Provide the [X, Y] coordinate of the cell's center where the given text is located.  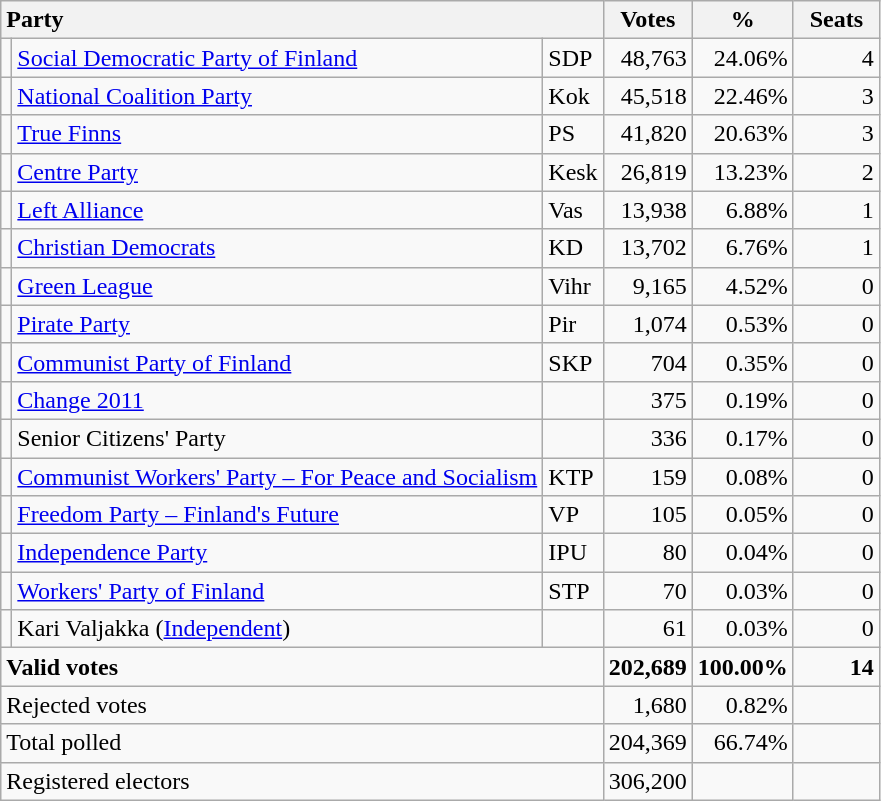
Total polled [302, 743]
Workers' Party of Finland [278, 591]
True Finns [278, 134]
Centre Party [278, 172]
Vihr [573, 286]
6.88% [742, 210]
70 [648, 591]
Communist Party of Finland [278, 362]
Registered electors [302, 781]
100.00% [742, 667]
26,819 [648, 172]
Freedom Party – Finland's Future [278, 515]
336 [648, 438]
Party [302, 20]
0.53% [742, 324]
704 [648, 362]
KTP [573, 477]
KD [573, 248]
45,518 [648, 96]
66.74% [742, 743]
SKP [573, 362]
306,200 [648, 781]
National Coalition Party [278, 96]
VP [573, 515]
Senior Citizens' Party [278, 438]
Christian Democrats [278, 248]
Social Democratic Party of Finland [278, 58]
0.04% [742, 553]
14 [836, 667]
Left Alliance [278, 210]
13.23% [742, 172]
20.63% [742, 134]
Rejected votes [302, 705]
24.06% [742, 58]
4 [836, 58]
9,165 [648, 286]
Vas [573, 210]
SDP [573, 58]
0.82% [742, 705]
4.52% [742, 286]
Seats [836, 20]
Kesk [573, 172]
Votes [648, 20]
Communist Workers' Party – For Peace and Socialism [278, 477]
Green League [278, 286]
0.05% [742, 515]
159 [648, 477]
375 [648, 400]
% [742, 20]
1,074 [648, 324]
202,689 [648, 667]
61 [648, 629]
0.35% [742, 362]
Kari Valjakka (Independent) [278, 629]
80 [648, 553]
0.17% [742, 438]
Change 2011 [278, 400]
1,680 [648, 705]
Pirate Party [278, 324]
13,938 [648, 210]
6.76% [742, 248]
41,820 [648, 134]
Valid votes [302, 667]
Pir [573, 324]
204,369 [648, 743]
48,763 [648, 58]
STP [573, 591]
13,702 [648, 248]
PS [573, 134]
IPU [573, 553]
2 [836, 172]
0.19% [742, 400]
Independence Party [278, 553]
Kok [573, 96]
0.08% [742, 477]
22.46% [742, 96]
105 [648, 515]
